Scan for the cell matching the given text and deliver its [X, Y] coordinate at center. 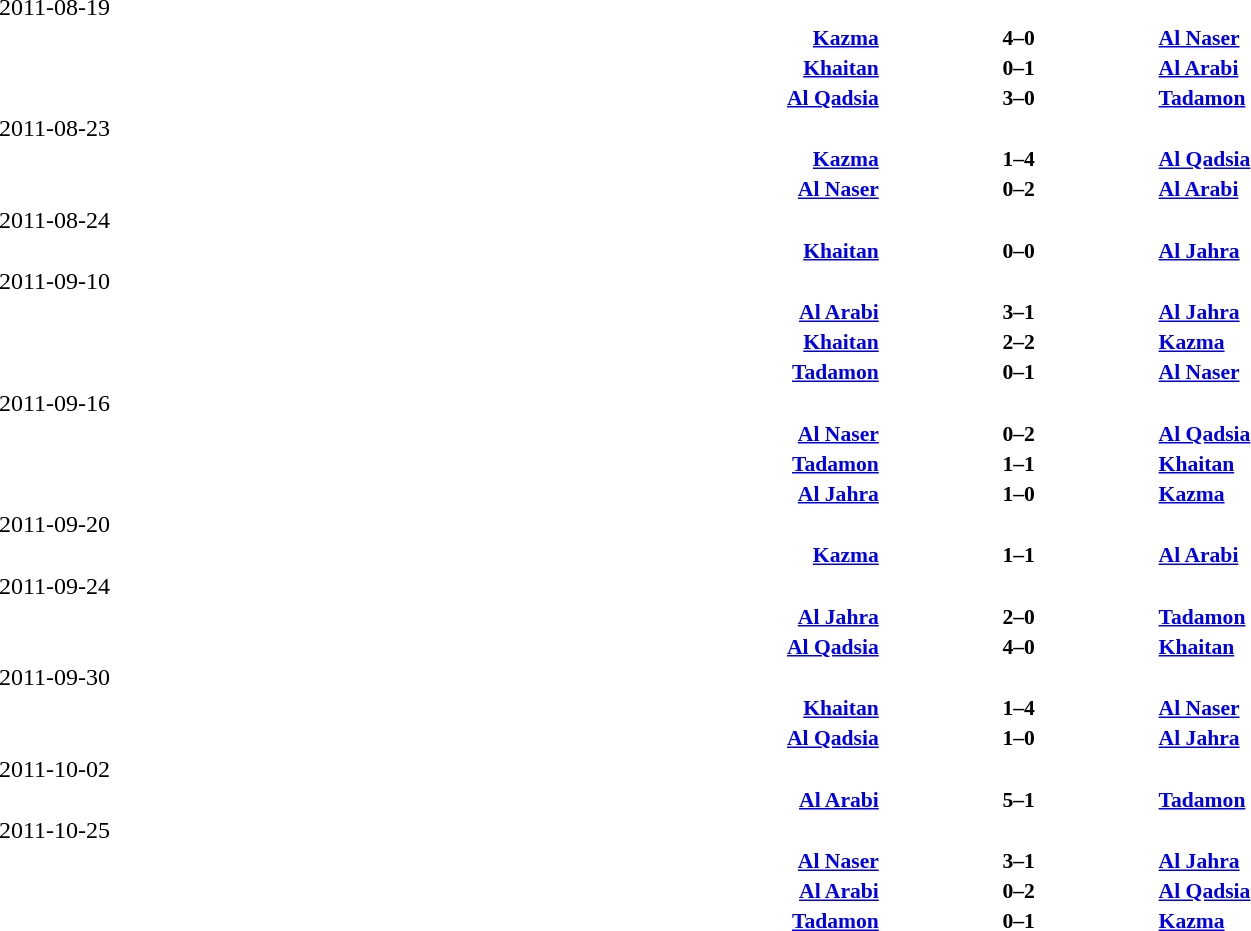
0–0 [1019, 250]
5–1 [1019, 800]
2–2 [1019, 342]
2–0 [1019, 616]
3–0 [1019, 98]
